Detect which cell encompasses the target text, then output its (x, y) center coordinate. 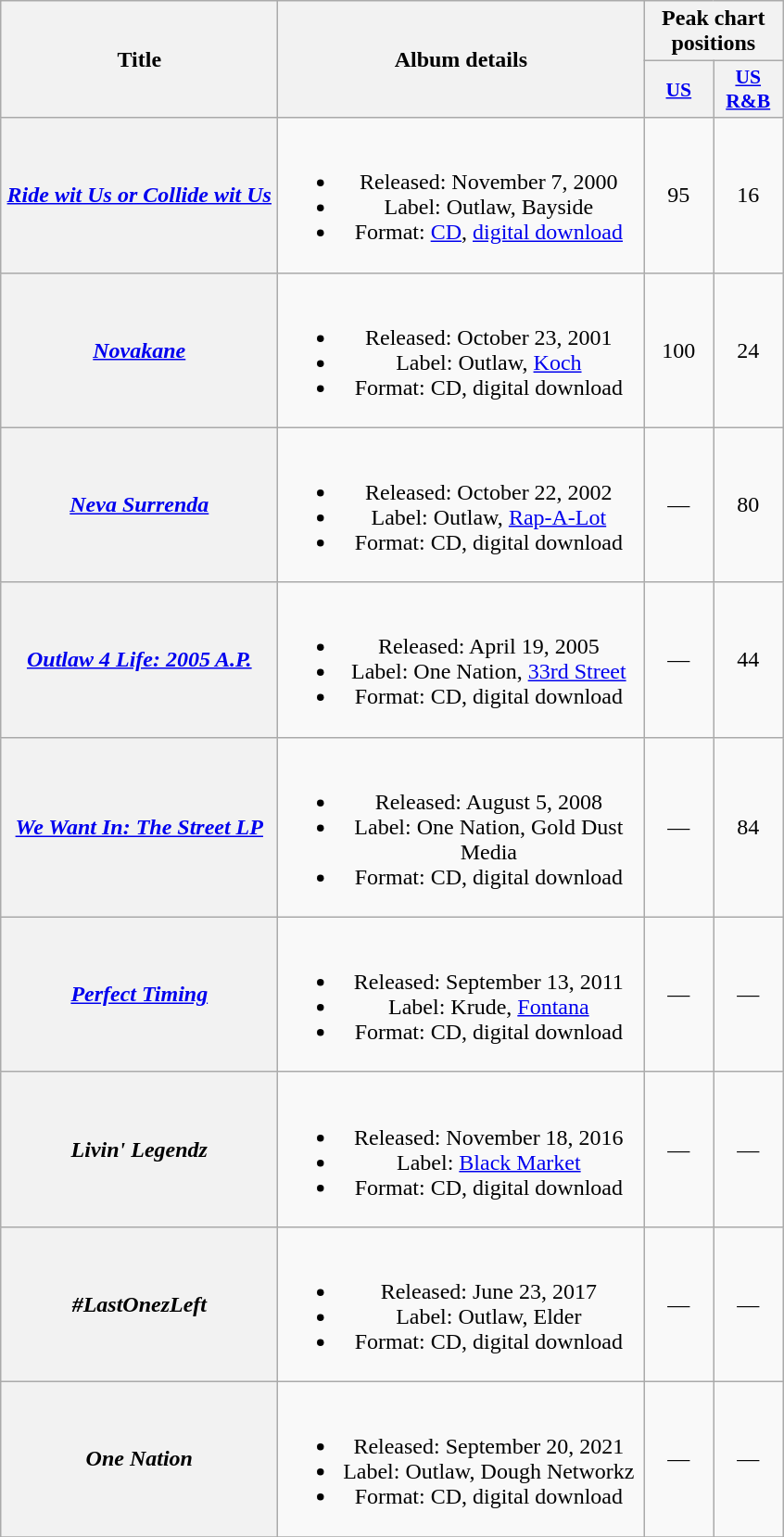
Ride wit Us or Collide wit Us (139, 195)
Released: April 19, 2005Label: One Nation, 33rd StreetFormat: CD, digital download (462, 660)
80 (749, 504)
US (678, 89)
We Want In: The Street LP (139, 827)
Released: November 18, 2016Label: Black MarketFormat: CD, digital download (462, 1150)
Released: October 22, 2002Label: Outlaw, Rap-A-LotFormat: CD, digital download (462, 504)
84 (749, 827)
100 (678, 350)
Title (139, 59)
Released: October 23, 2001Label: Outlaw, KochFormat: CD, digital download (462, 350)
Released: June 23, 2017Label: Outlaw, ElderFormat: CD, digital download (462, 1303)
Released: September 13, 2011Label: Krude, FontanaFormat: CD, digital download (462, 994)
Livin' Legendz (139, 1150)
Released: September 20, 2021Label: Outlaw, Dough NetworkzFormat: CD, digital download (462, 1459)
Released: November 7, 2000Label: Outlaw, BaysideFormat: CD, digital download (462, 195)
44 (749, 660)
#LastOnezLeft (139, 1303)
Perfect Timing (139, 994)
95 (678, 195)
Released: August 5, 2008Label: One Nation, Gold Dust MediaFormat: CD, digital download (462, 827)
Neva Surrenda (139, 504)
One Nation (139, 1459)
Novakane (139, 350)
US R&B (749, 89)
Peak chart positions (714, 32)
24 (749, 350)
Outlaw 4 Life: 2005 A.P. (139, 660)
16 (749, 195)
Album details (462, 59)
